Find where the given text appears and provide that cell's center as (X, Y) coordinate. 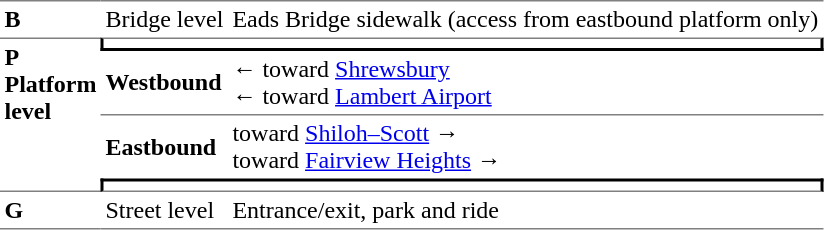
Entrance/exit, park and ride (526, 211)
← toward Shrewsbury ← toward Lambert Airport (526, 83)
G (50, 211)
Westbound (164, 83)
Bridge level (164, 19)
Eads Bridge sidewalk (access from eastbound platform only) (526, 19)
toward Shiloh–Scott → toward Fairview Heights → (526, 148)
Street level (164, 211)
P Platform level (50, 115)
Eastbound (164, 148)
B (50, 19)
